Locate the cell with the specified text and output its (X, Y) center coordinate. 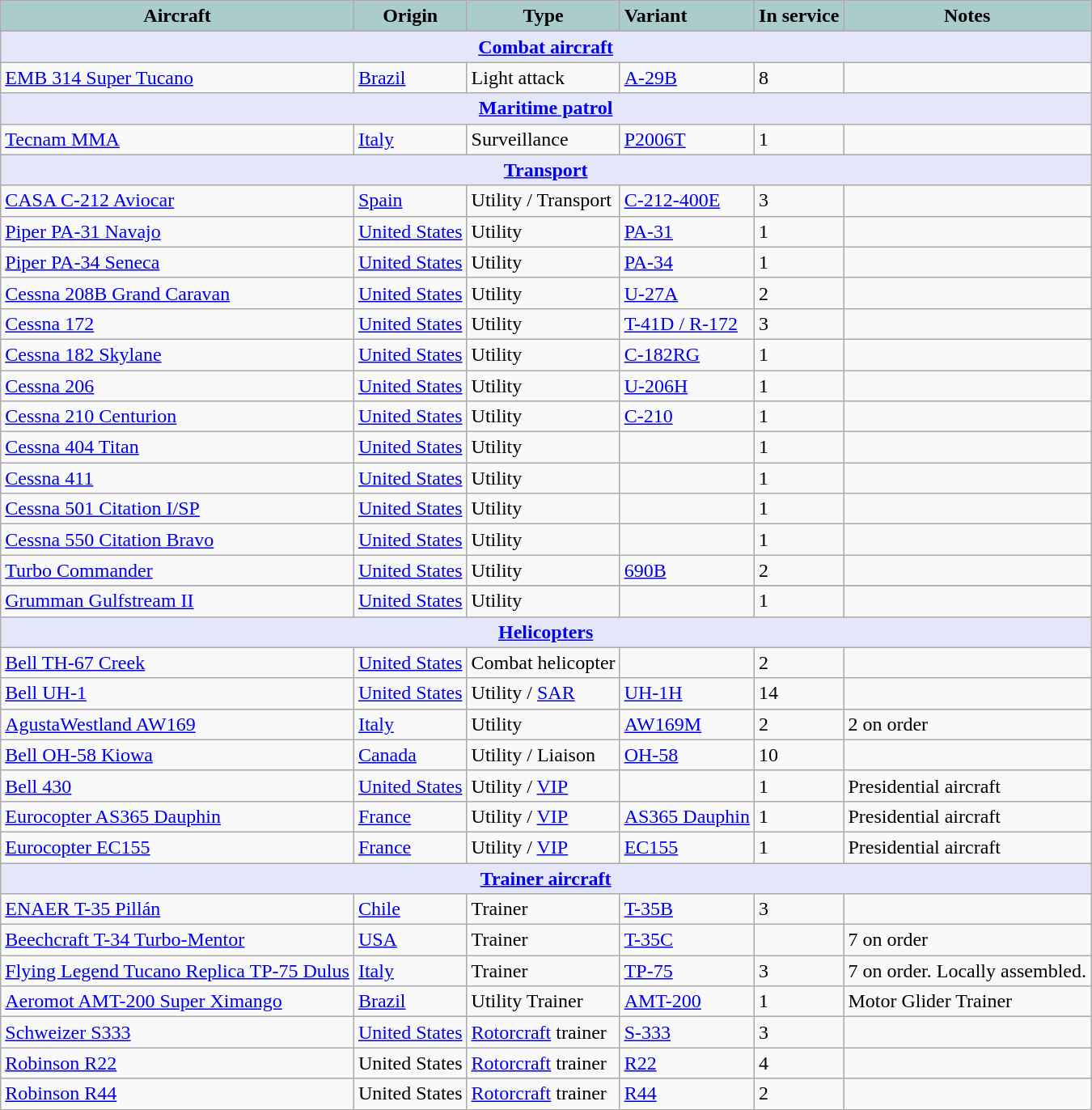
PA-31 (687, 231)
7 on order. Locally assembled. (967, 971)
Cessna 501 Citation I/SP (178, 509)
Utility / SAR (544, 693)
Chile (410, 909)
2 on order (967, 724)
690B (687, 570)
Robinson R22 (178, 1063)
Light attack (544, 78)
Cessna 172 (178, 324)
Cessna 210 Centurion (178, 417)
C-182RG (687, 354)
Type (544, 16)
Motor Glider Trainer (967, 1002)
Helicopters (546, 632)
A-29B (687, 78)
Cessna 411 (178, 478)
T-35C (687, 940)
AS365 Dauphin (687, 816)
ENAER T-35 Pillán (178, 909)
C-212-400E (687, 201)
Eurocopter AS365 Dauphin (178, 816)
R44 (687, 1094)
CASA C-212 Aviocar (178, 201)
Flying Legend Tucano Replica TP-75 Dulus (178, 971)
Transport (546, 170)
Aircraft (178, 16)
AMT-200 (687, 1002)
Utility / Transport (544, 201)
EMB 314 Super Tucano (178, 78)
Bell UH-1 (178, 693)
USA (410, 940)
Eurocopter EC155 (178, 847)
Utility Trainer (544, 1002)
S-333 (687, 1032)
C-210 (687, 417)
Turbo Commander (178, 570)
Variant (687, 16)
UH-1H (687, 693)
Tecnam MMA (178, 139)
Cessna 550 Citation Bravo (178, 540)
PA-34 (687, 262)
Bell OH-58 Kiowa (178, 755)
In service (799, 16)
Origin (410, 16)
Cessna 404 Titan (178, 447)
AgustaWestland AW169 (178, 724)
Bell 430 (178, 786)
Robinson R44 (178, 1094)
4 (799, 1063)
TP-75 (687, 971)
Notes (967, 16)
Canada (410, 755)
Piper PA-34 Seneca (178, 262)
Bell TH-67 Creek (178, 663)
Spain (410, 201)
Aeromot AMT-200 Super Ximango (178, 1002)
Cessna 182 Skylane (178, 354)
T-35B (687, 909)
EC155 (687, 847)
8 (799, 78)
P2006T (687, 139)
7 on order (967, 940)
Grumman Gulfstream II (178, 601)
Beechcraft T-34 Turbo-Mentor (178, 940)
Combat aircraft (546, 47)
OH-58 (687, 755)
R22 (687, 1063)
Utility / Liaison (544, 755)
AW169M (687, 724)
Combat helicopter (544, 663)
Cessna 206 (178, 386)
Surveillance (544, 139)
Maritime patrol (546, 108)
T-41D / R-172 (687, 324)
14 (799, 693)
U-206H (687, 386)
U-27A (687, 293)
Piper PA-31 Navajo (178, 231)
Cessna 208B Grand Caravan (178, 293)
Trainer aircraft (546, 878)
Schweizer S333 (178, 1032)
10 (799, 755)
